Identify which cell holds the provided text, then report its (x, y) central coordinate. 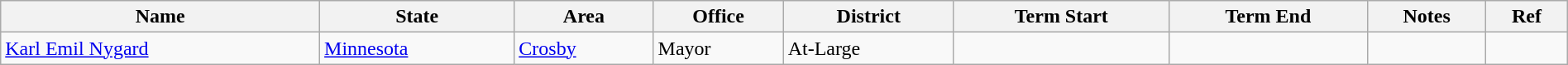
District (868, 17)
Area (584, 17)
Name (160, 17)
Crosby (584, 48)
Karl Emil Nygard (160, 48)
State (417, 17)
At-Large (868, 48)
Term Start (1061, 17)
Mayor (718, 48)
Minnesota (417, 48)
Notes (1427, 17)
Ref (1527, 17)
Office (718, 17)
Term End (1268, 17)
